Return (X, Y) of the center of cell containing provided text 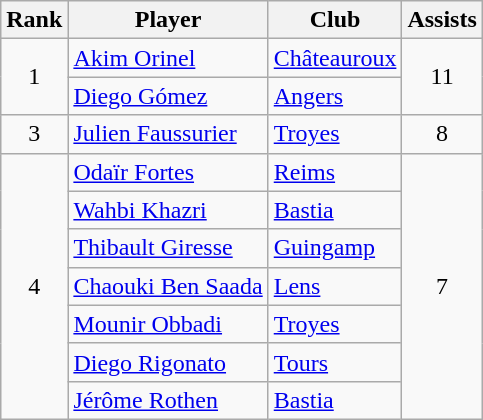
Guingamp (335, 248)
Mounir Obbadi (168, 324)
Angers (335, 96)
1 (34, 77)
Châteauroux (335, 58)
Julien Faussurier (168, 134)
Assists (442, 20)
Diego Rigonato (168, 362)
Reims (335, 172)
Wahbi Khazri (168, 210)
11 (442, 77)
Tours (335, 362)
Jérôme Rothen (168, 400)
8 (442, 134)
Rank (34, 20)
Club (335, 20)
4 (34, 286)
Odaïr Fortes (168, 172)
Player (168, 20)
Chaouki Ben Saada (168, 286)
Lens (335, 286)
Akim Orinel (168, 58)
Diego Gómez (168, 96)
Thibault Giresse (168, 248)
3 (34, 134)
7 (442, 286)
